Search for the cell housing the specified text and yield its [X, Y] center coordinate. 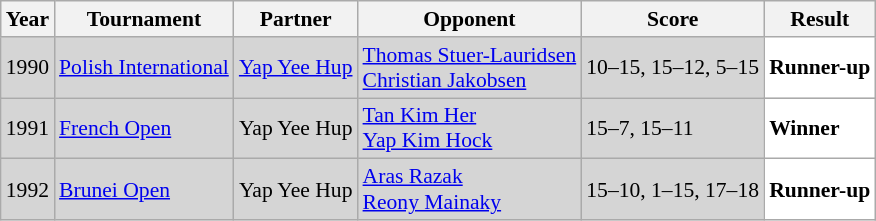
Result [820, 19]
Thomas Stuer-Lauridsen Christian Jakobsen [470, 68]
10–15, 15–12, 5–15 [672, 68]
Winner [820, 128]
15–10, 1–15, 17–18 [672, 190]
Polish International [144, 68]
Score [672, 19]
Tournament [144, 19]
Opponent [470, 19]
Year [28, 19]
Brunei Open [144, 190]
1990 [28, 68]
Tan Kim Her Yap Kim Hock [470, 128]
1991 [28, 128]
French Open [144, 128]
1992 [28, 190]
Aras Razak Reony Mainaky [470, 190]
Partner [296, 19]
15–7, 15–11 [672, 128]
